Extract the [x, y] coordinate from the center of the cell holding the provided text.  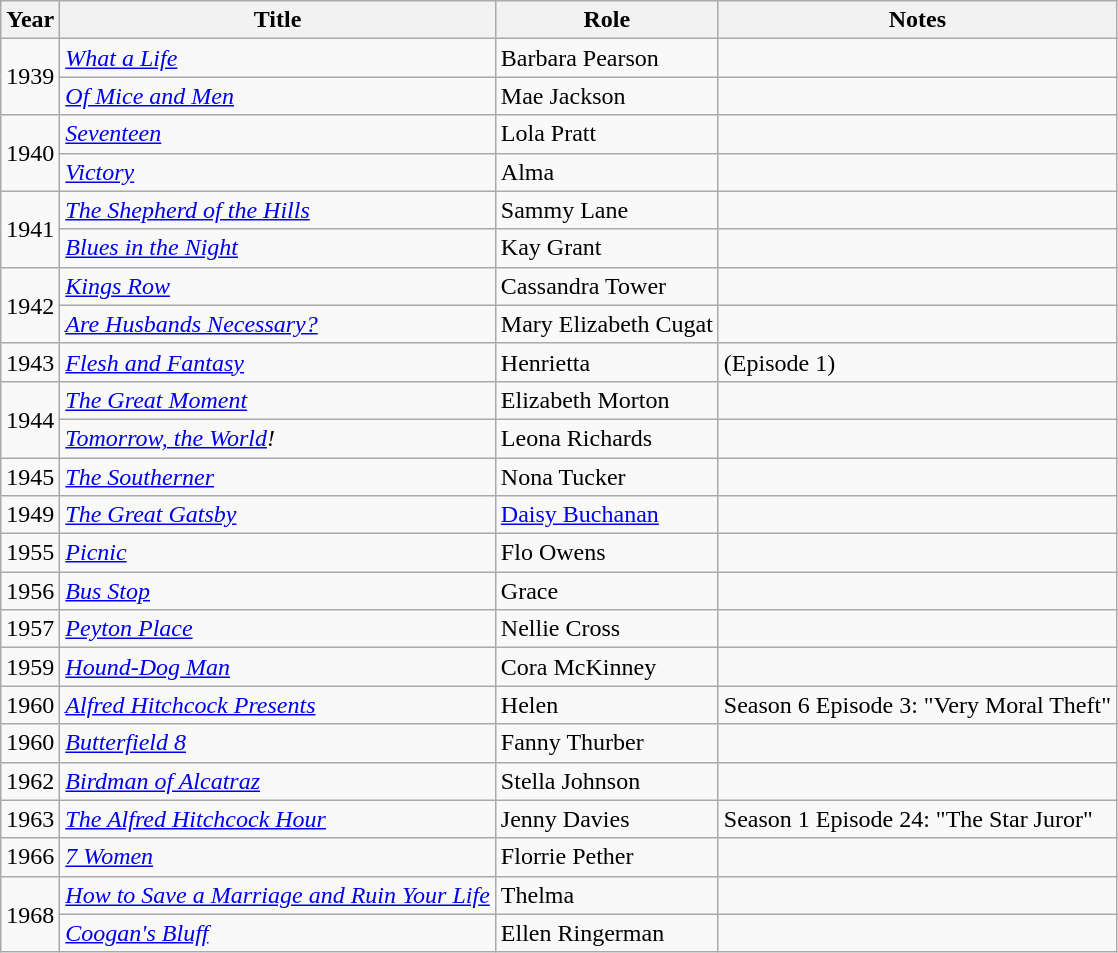
Victory [278, 172]
Picnic [278, 553]
How to Save a Marriage and Ruin Your Life [278, 895]
Grace [606, 591]
1949 [30, 515]
Kay Grant [606, 248]
Jenny Davies [606, 819]
1944 [30, 419]
Peyton Place [278, 629]
Coogan's Bluff [278, 933]
1955 [30, 553]
Leona Richards [606, 438]
Of Mice and Men [278, 96]
Kings Row [278, 286]
Blues in the Night [278, 248]
Ellen Ringerman [606, 933]
1941 [30, 229]
Flo Owens [606, 553]
Mary Elizabeth Cugat [606, 324]
1940 [30, 153]
Tomorrow, the World! [278, 438]
Cora McKinney [606, 667]
1945 [30, 477]
Title [278, 20]
Daisy Buchanan [606, 515]
Alma [606, 172]
Sammy Lane [606, 210]
Fanny Thurber [606, 743]
Henrietta [606, 362]
1968 [30, 914]
Helen [606, 705]
Stella Johnson [606, 781]
Season 6 Episode 3: "Very Moral Theft" [917, 705]
Cassandra Tower [606, 286]
The Great Moment [278, 400]
1963 [30, 819]
Barbara Pearson [606, 58]
Florrie Pether [606, 857]
Birdman of Alcatraz [278, 781]
(Episode 1) [917, 362]
The Alfred Hitchcock Hour [278, 819]
Notes [917, 20]
The Shepherd of the Hills [278, 210]
Bus Stop [278, 591]
Alfred Hitchcock Presents [278, 705]
Are Husbands Necessary? [278, 324]
Hound-Dog Man [278, 667]
Season 1 Episode 24: "The Star Juror" [917, 819]
Lola Pratt [606, 134]
Year [30, 20]
Thelma [606, 895]
Elizabeth Morton [606, 400]
Mae Jackson [606, 96]
The Great Gatsby [278, 515]
7 Women [278, 857]
Seventeen [278, 134]
1957 [30, 629]
1943 [30, 362]
1939 [30, 77]
1956 [30, 591]
1966 [30, 857]
What a Life [278, 58]
1959 [30, 667]
Nellie Cross [606, 629]
Role [606, 20]
Butterfield 8 [278, 743]
Nona Tucker [606, 477]
1942 [30, 305]
Flesh and Fantasy [278, 362]
1962 [30, 781]
The Southerner [278, 477]
